Search for the cell housing the specified text and yield its [X, Y] center coordinate. 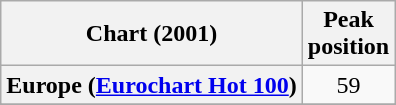
59 [348, 85]
Europe (Eurochart Hot 100) [152, 85]
Peakposition [348, 34]
Chart (2001) [152, 34]
